Locate the cell with the specified text and output its (x, y) center coordinate. 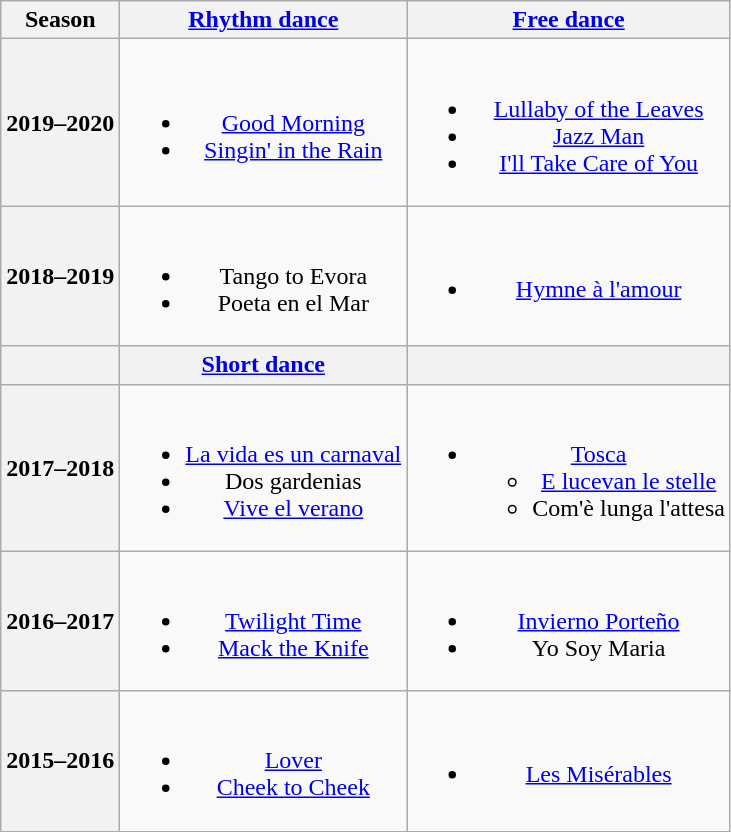
Hymne à l'amour (569, 276)
La vida es un carnaval Dos gardenias Vive el verano (264, 468)
2016–2017 (60, 621)
Good Morning Singin' in the Rain (264, 122)
Lullaby of the LeavesJazz ManI'll Take Care of You (569, 122)
Twilight Time Mack the Knife (264, 621)
Invierno Porteño Yo Soy Maria (569, 621)
Free dance (569, 20)
Lover Cheek to Cheek (264, 761)
2015–2016 (60, 761)
Tosca E lucevan le stelleCom'è lunga l'attesa (569, 468)
Rhythm dance (264, 20)
Short dance (264, 365)
Tango to Evora Poeta en el Mar (264, 276)
2019–2020 (60, 122)
2018–2019 (60, 276)
Season (60, 20)
2017–2018 (60, 468)
Les Misérables (569, 761)
